Pinpoint the cell where the given text exists, returning its (X, Y) midpoint coordinate. 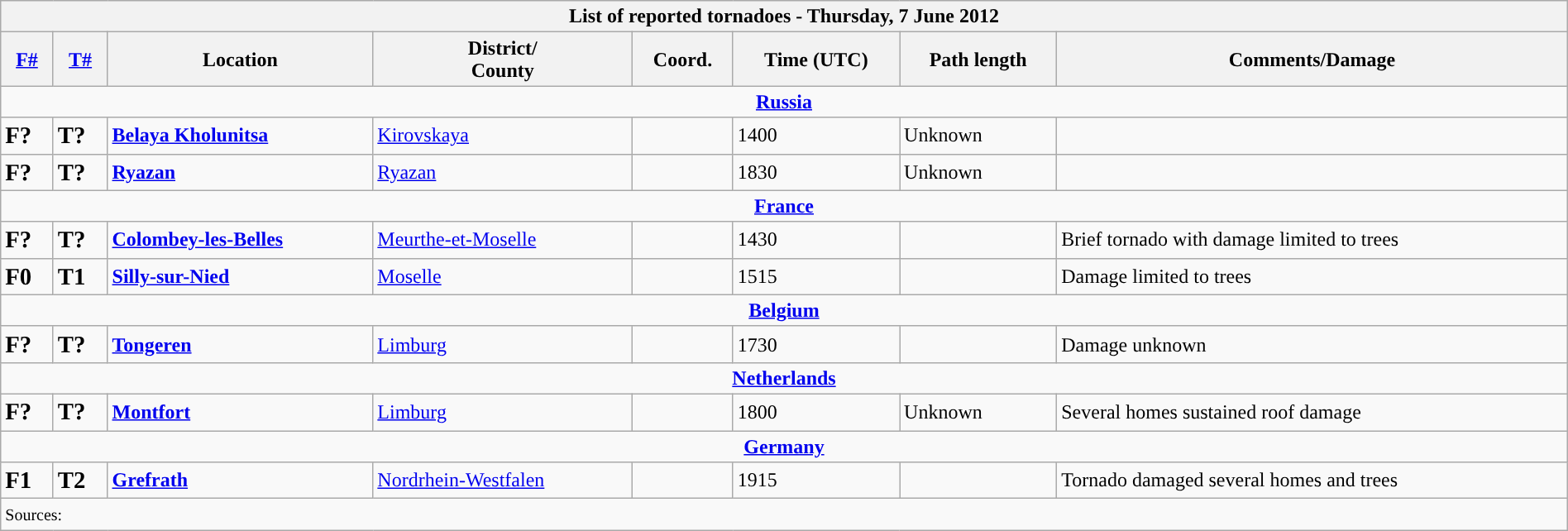
Comments/Damage (1312, 60)
1830 (815, 172)
1515 (815, 276)
F1 (26, 481)
F0 (26, 276)
France (784, 206)
Montfort (240, 412)
Netherlands (784, 378)
Tornado damaged several homes and trees (1312, 481)
Kirovskaya (503, 136)
Meurthe-et-Moselle (503, 240)
Sources: (784, 514)
T1 (80, 276)
Grefrath (240, 481)
Colombey-les-Belles (240, 240)
Path length (978, 60)
Moselle (503, 276)
1730 (815, 344)
Coord. (683, 60)
Nordrhein-Westfalen (503, 481)
1800 (815, 412)
1400 (815, 136)
Silly-sur-Nied (240, 276)
Russia (784, 102)
Location (240, 60)
1915 (815, 481)
List of reported tornadoes - Thursday, 7 June 2012 (784, 17)
Time (UTC) (815, 60)
Brief tornado with damage limited to trees (1312, 240)
Damage limited to trees (1312, 276)
T2 (80, 481)
T# (80, 60)
Belaya Kholunitsa (240, 136)
Belgium (784, 310)
F# (26, 60)
Tongeren (240, 344)
Several homes sustained roof damage (1312, 412)
Germany (784, 446)
Damage unknown (1312, 344)
District/County (503, 60)
1430 (815, 240)
